Identify which cell holds the provided text, then report its [X, Y] central coordinate. 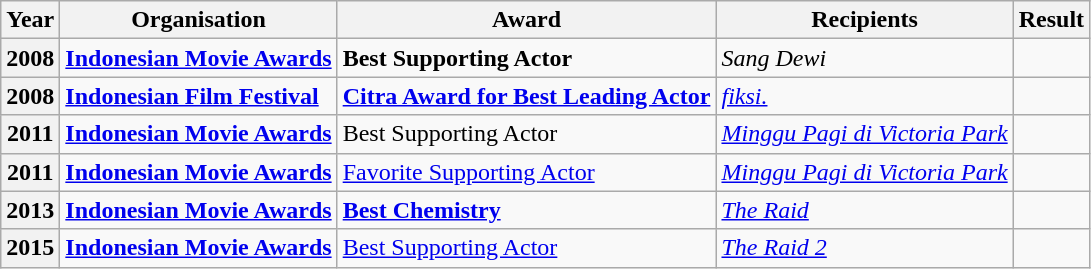
Indonesian Film Festival [198, 96]
The Raid 2 [864, 248]
Favorite Supporting Actor [526, 172]
Year [30, 20]
Recipients [864, 20]
fiksi. [864, 96]
The Raid [864, 210]
Best Chemistry [526, 210]
Sang Dewi [864, 58]
2015 [30, 248]
Citra Award for Best Leading Actor [526, 96]
Organisation [198, 20]
2013 [30, 210]
Result [1051, 20]
Award [526, 20]
